Detect which cell encompasses the target text, then output its [x, y] center coordinate. 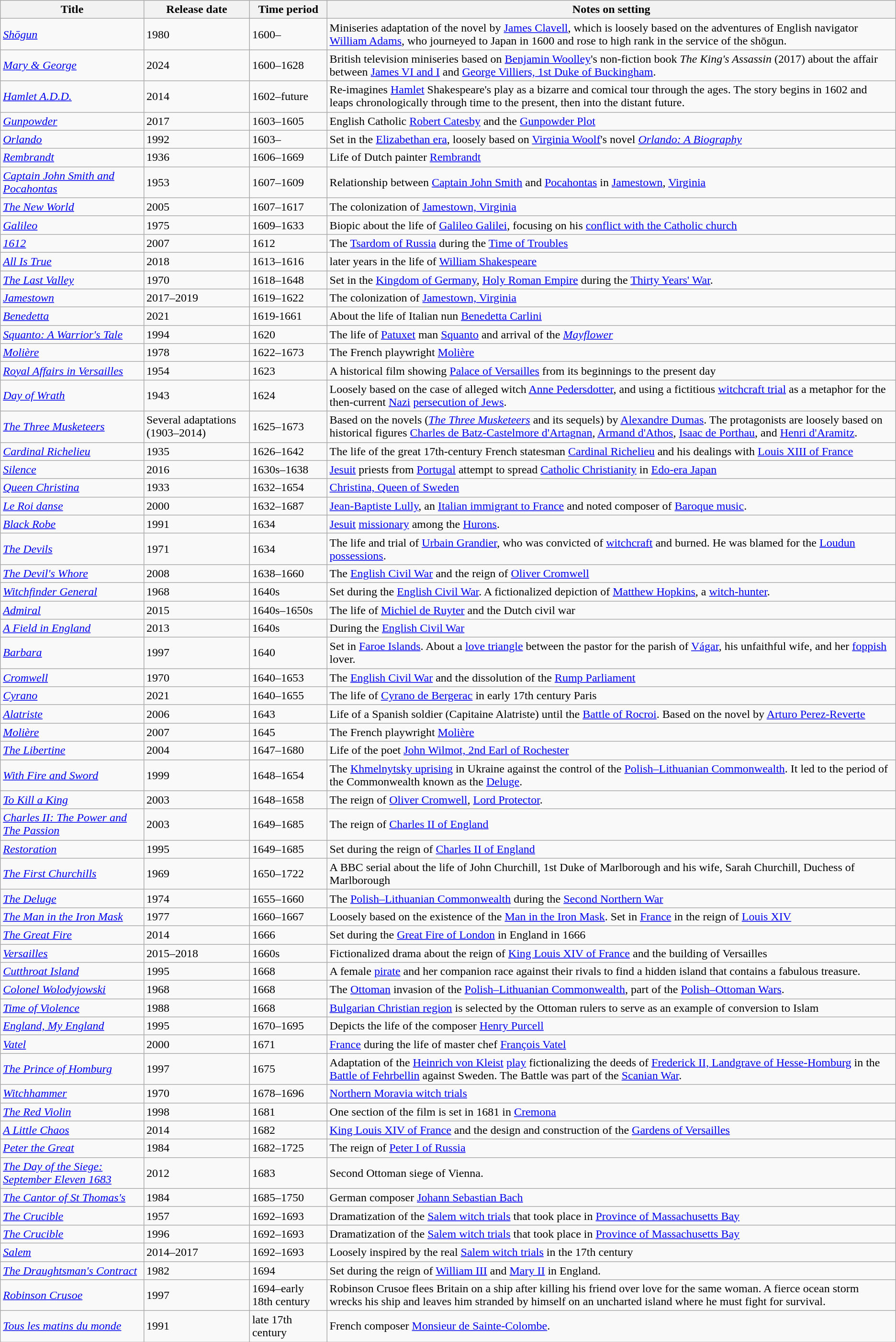
The life of Cyrano de Bergerac in early 17th century Paris [611, 696]
Set in the Kingdom of Germany, Holy Roman Empire during the Thirty Years' War. [611, 280]
Benedetta [72, 316]
Loosely inspired by the real Salem witch trials in the 17th century [611, 1252]
A historical film showing Palace of Versailles from its beginnings to the present day [611, 371]
Set during the reign of Charles II of England [611, 849]
1643 [288, 714]
1971 [196, 548]
1640–1655 [288, 696]
Silence [72, 470]
1670–1695 [288, 1026]
1992 [196, 139]
1943 [196, 395]
1606–1669 [288, 157]
The life and trial of Urbain Grandier, who was convicted of witchcraft and burned. He was blamed for the Loudun possessions. [611, 548]
One section of the film is set in 1681 in Cremona [611, 1112]
Northern Moravia witch trials [611, 1094]
Peter the Great [72, 1148]
Time period [288, 10]
1660s [288, 953]
English Catholic Robert Catesby and the Gunpowder Plot [611, 121]
The English Civil War and the reign of Oliver Cromwell [611, 573]
German composer Johann Sebastian Bach [611, 1197]
A Field in England [72, 628]
Loosely based on the existence of the Man in the Iron Mask. Set in France in the reign of Louis XIV [611, 917]
Rembrandt [72, 157]
1602–future [288, 97]
France during the life of master chef François Vatel [611, 1044]
Queen Christina [72, 488]
Shōgun [72, 34]
1600–1628 [288, 65]
2004 [196, 750]
1957 [196, 1216]
Colonel Wolodyjowski [72, 990]
1675 [288, 1069]
1660–1667 [288, 917]
2005 [196, 207]
The Great Fire [72, 935]
Le Roi danse [72, 506]
1666 [288, 935]
1974 [196, 898]
1998 [196, 1112]
The Libertine [72, 750]
2013 [196, 628]
1655–1660 [288, 898]
Cutthroat Island [72, 972]
1935 [196, 451]
1988 [196, 1008]
1620 [288, 335]
1619-1661 [288, 316]
Cromwell [72, 678]
Life of a Spanish soldier (Capitaine Alatriste) until the Battle of Rocroi. Based on the novel by Arturo Perez-Reverte [611, 714]
Set during the Great Fire of London in England in 1666 [611, 935]
A female pirate and her companion race against their rivals to find a hidden island that contains a fabulous treasure. [611, 972]
The Last Valley [72, 280]
The life of Michiel de Ruyter and the Dutch civil war [611, 610]
Tous les matins du monde [72, 1327]
A BBC serial about the life of John Churchill, 1st Duke of Marlborough and his wife, Sarah Churchill, Duchess of Marlborough [611, 874]
1975 [196, 225]
1626–1642 [288, 451]
The reign of Peter I of Russia [611, 1148]
Witchhammer [72, 1094]
1607–1617 [288, 207]
The reign of Charles II of England [611, 824]
2008 [196, 573]
Jesuit priests from Portugal attempt to spread Catholic Christianity in Edo-era Japan [611, 470]
Jesuit missionary among the Hurons. [611, 524]
Set during the reign of William III and Mary II in England. [611, 1271]
1682–1725 [288, 1148]
2017 [196, 121]
Cardinal Richelieu [72, 451]
Mary & George [72, 65]
1625–1673 [288, 427]
1603– [288, 139]
Depicts the life of the composer Henry Purcell [611, 1026]
1632–1687 [288, 506]
England, My England [72, 1026]
1640–1653 [288, 678]
To Kill a King [72, 800]
Cyrano [72, 696]
Jean-Baptiste Lully, an Italian immigrant to France and noted composer of Baroque music. [611, 506]
1969 [196, 874]
The life of the great 17th-century French statesman Cardinal Richelieu and his dealings with Louis XIII of France [611, 451]
Jamestown [72, 298]
The Day of the Siege: September Eleven 1683 [72, 1173]
Time of Violence [72, 1008]
1671 [288, 1044]
1609–1633 [288, 225]
1999 [196, 775]
1613–1616 [288, 261]
Vatel [72, 1044]
Robinson Crusoe [72, 1295]
With Fire and Sword [72, 775]
During the English Civil War [611, 628]
1953 [196, 182]
The English Civil War and the dissolution of the Rump Parliament [611, 678]
The Tsardom of Russia during the Time of Troubles [611, 243]
Galileo [72, 225]
later years in the life of William Shakespeare [611, 261]
Versailles [72, 953]
All Is True [72, 261]
1648–1658 [288, 800]
Black Robe [72, 524]
late 17th century [288, 1327]
1681 [288, 1112]
1623 [288, 371]
Title [72, 10]
Second Ottoman siege of Vienna. [611, 1173]
Day of Wrath [72, 395]
1632–1654 [288, 488]
1683 [288, 1173]
King Louis XIV of France and the design and construction of the Gardens of Versailles [611, 1130]
Fictionalized drama about the reign of King Louis XIV of France and the building of Versailles [611, 953]
2024 [196, 65]
Relationship between Captain John Smith and Pocahontas in Jamestown, Virginia [611, 182]
1954 [196, 371]
Witchfinder General [72, 592]
1977 [196, 917]
Release date [196, 10]
Orlando [72, 139]
Admiral [72, 610]
The Polish–Lithuanian Commonwealth during the Second Northern War [611, 898]
A Little Chaos [72, 1130]
Life of Dutch painter Rembrandt [611, 157]
1694–early 18th century [288, 1295]
2014–2017 [196, 1252]
1980 [196, 34]
Notes on setting [611, 10]
1994 [196, 335]
1936 [196, 157]
The New World [72, 207]
2015 [196, 610]
The Deluge [72, 898]
Squanto: A Warrior's Tale [72, 335]
The Ottoman invasion of the Polish–Lithuanian Commonwealth, part of the Polish–Ottoman Wars. [611, 990]
2017–2019 [196, 298]
Biopic about the life of Galileo Galilei, focusing on his conflict with the Catholic church [611, 225]
The Cantor of St Thomas's [72, 1197]
The reign of Oliver Cromwell, Lord Protector. [611, 800]
2006 [196, 714]
Restoration [72, 849]
The life of Patuxet man Squanto and arrival of the Mayflower [611, 335]
1619–1622 [288, 298]
Captain John Smith and Pocahontas [72, 182]
1607–1609 [288, 182]
Bulgarian Christian region is selected by the Ottoman rulers to serve as an example of conversion to Islam [611, 1008]
1678–1696 [288, 1094]
Several adaptations (1903–2014) [196, 427]
2012 [196, 1173]
Alatriste [72, 714]
2015–2018 [196, 953]
Set in the Elizabethan era, loosely based on Virginia Woolf's novel Orlando: A Biography [611, 139]
French composer Monsieur de Sainte-Colombe. [611, 1327]
1996 [196, 1234]
The Man in the Iron Mask [72, 917]
Set in Faroe Islands. About a love triangle between the pastor for the parish of Vágar, his unfaithful wife, and her foppish lover. [611, 653]
1630s–1638 [288, 470]
2016 [196, 470]
1650–1722 [288, 874]
The Prince of Homburg [72, 1069]
1682 [288, 1130]
The First Churchills [72, 874]
The Draughtsman's Contract [72, 1271]
Life of the poet John Wilmot, 2nd Earl of Rochester [611, 750]
The Three Musketeers [72, 427]
1685–1750 [288, 1197]
1624 [288, 395]
1647–1680 [288, 750]
1618–1648 [288, 280]
1622–1673 [288, 353]
Hamlet A.D.D. [72, 97]
1694 [288, 1271]
2018 [196, 261]
Christina, Queen of Sweden [611, 488]
1600– [288, 34]
The Red Violin [72, 1112]
About the life of Italian nun Benedetta Carlini [611, 316]
1648–1654 [288, 775]
Set during the English Civil War. A fictionalized depiction of Matthew Hopkins, a witch-hunter. [611, 592]
1978 [196, 353]
The Devils [72, 548]
1603–1605 [288, 121]
Gunpowder [72, 121]
1638–1660 [288, 573]
Salem [72, 1252]
Charles II: The Power and The Passion [72, 824]
1640s–1650s [288, 610]
1640 [288, 653]
1645 [288, 732]
Royal Affairs in Versailles [72, 371]
1933 [196, 488]
Barbara [72, 653]
1982 [196, 1271]
The Devil's Whore [72, 573]
